Capture the cell that displays the provided text and extract its (x, y) central coordinate. 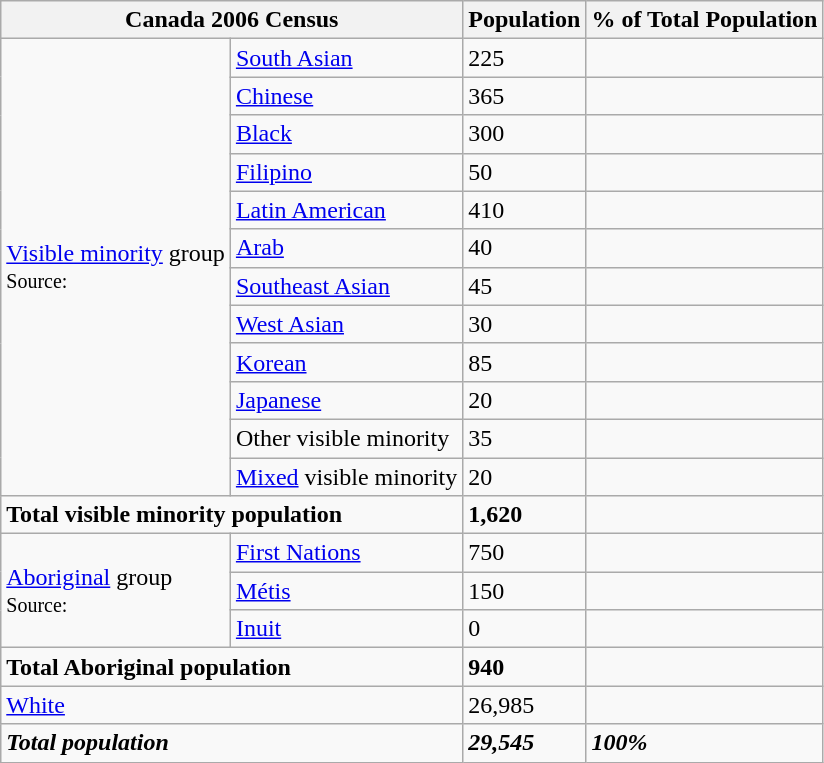
30 (524, 324)
Population (524, 20)
White (232, 705)
150 (524, 591)
225 (524, 58)
35 (524, 438)
365 (524, 96)
Métis (346, 591)
Aboriginal groupSource: (116, 591)
Total visible minority population (232, 515)
Arab (346, 248)
0 (524, 629)
1,620 (524, 515)
South Asian (346, 58)
45 (524, 286)
29,545 (524, 743)
40 (524, 248)
Total population (232, 743)
Canada 2006 Census (232, 20)
First Nations (346, 553)
Southeast Asian (346, 286)
100% (704, 743)
300 (524, 134)
Visible minority groupSource: (116, 268)
Korean (346, 362)
Latin American (346, 210)
940 (524, 667)
West Asian (346, 324)
Inuit (346, 629)
Japanese (346, 400)
Mixed visible minority (346, 477)
410 (524, 210)
% of Total Population (704, 20)
50 (524, 172)
Filipino (346, 172)
Black (346, 134)
Total Aboriginal population (232, 667)
85 (524, 362)
Other visible minority (346, 438)
Chinese (346, 96)
750 (524, 553)
26,985 (524, 705)
